Pinpoint the cell where the given text exists, returning its [x, y] midpoint coordinate. 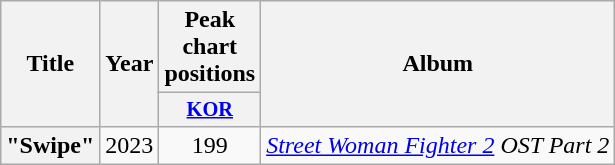
"Swipe" [50, 145]
Year [130, 64]
Album [438, 64]
2023 [130, 145]
Street Woman Fighter 2 OST Part 2 [438, 145]
Peak chart positions [210, 47]
199 [210, 145]
KOR [210, 110]
Title [50, 64]
